Scan for the cell matching the given text and deliver its (X, Y) coordinate at center. 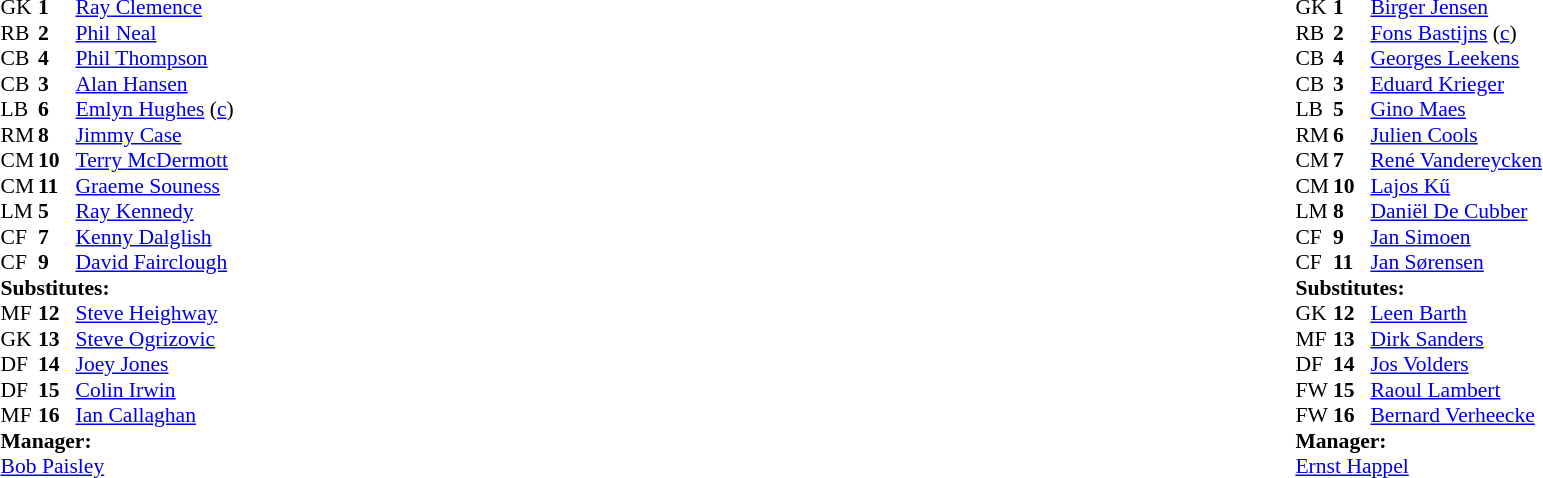
Gino Maes (1456, 109)
Jan Sørensen (1456, 263)
Emlyn Hughes (c) (155, 109)
Ray Kennedy (155, 211)
Eduard Krieger (1456, 84)
Raoul Lambert (1456, 390)
Fons Bastijns (c) (1456, 33)
Dirk Sanders (1456, 339)
Phil Thompson (155, 59)
Steve Ogrizovic (155, 339)
Phil Neal (155, 33)
Joey Jones (155, 365)
Graeme Souness (155, 186)
Ian Callaghan (155, 415)
Kenny Dalglish (155, 237)
Steve Heighway (155, 313)
Colin Irwin (155, 390)
David Fairclough (155, 263)
Georges Leekens (1456, 59)
Daniël De Cubber (1456, 211)
Julien Cools (1456, 135)
Lajos Kű (1456, 186)
Alan Hansen (155, 84)
Jos Volders (1456, 365)
Leen Barth (1456, 313)
Bernard Verheecke (1456, 415)
Terry McDermott (155, 161)
René Vandereycken (1456, 161)
Jimmy Case (155, 135)
Jan Simoen (1456, 237)
